Capture the cell that displays the provided text and extract its [x, y] central coordinate. 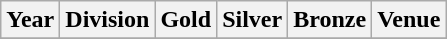
Venue [409, 20]
Year [30, 20]
Bronze [330, 20]
Division [108, 20]
Silver [252, 20]
Gold [186, 20]
